Search for the cell housing the specified text and yield its [x, y] center coordinate. 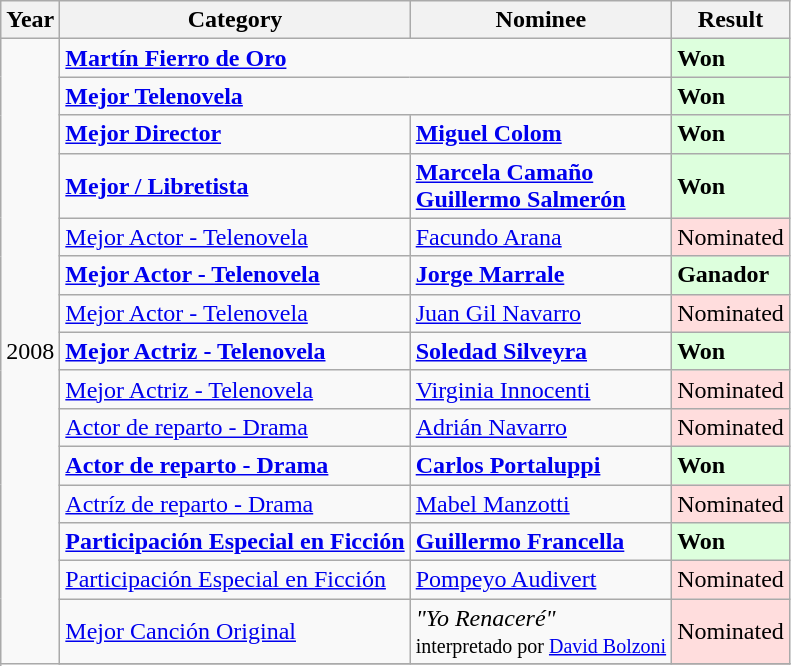
"Yo Renaceré" interpretado por David Bolzoni [540, 632]
Marcela Camaño Guillermo Salmerón [540, 186]
Ganador [731, 275]
Miguel Colom [540, 134]
Category [235, 20]
Jorge Marrale [540, 275]
Facundo Arana [540, 237]
Mejor Director [235, 134]
Pompeyo Audivert [540, 580]
2008 [30, 352]
Juan Gil Navarro [540, 313]
Virginia Innocenti [540, 389]
Nominee [540, 20]
Result [731, 20]
Adrián Navarro [540, 427]
Actríz de reparto - Drama [235, 503]
Mejor Telenovela [366, 96]
Soledad Silveyra [540, 351]
Carlos Portaluppi [540, 465]
Mabel Manzotti [540, 503]
Guillermo Francella [540, 542]
Mejor / Libretista [235, 186]
Mejor Canción Original [235, 632]
Year [30, 20]
Martín Fierro de Oro [366, 58]
